Return [X, Y] of the center of cell containing provided text 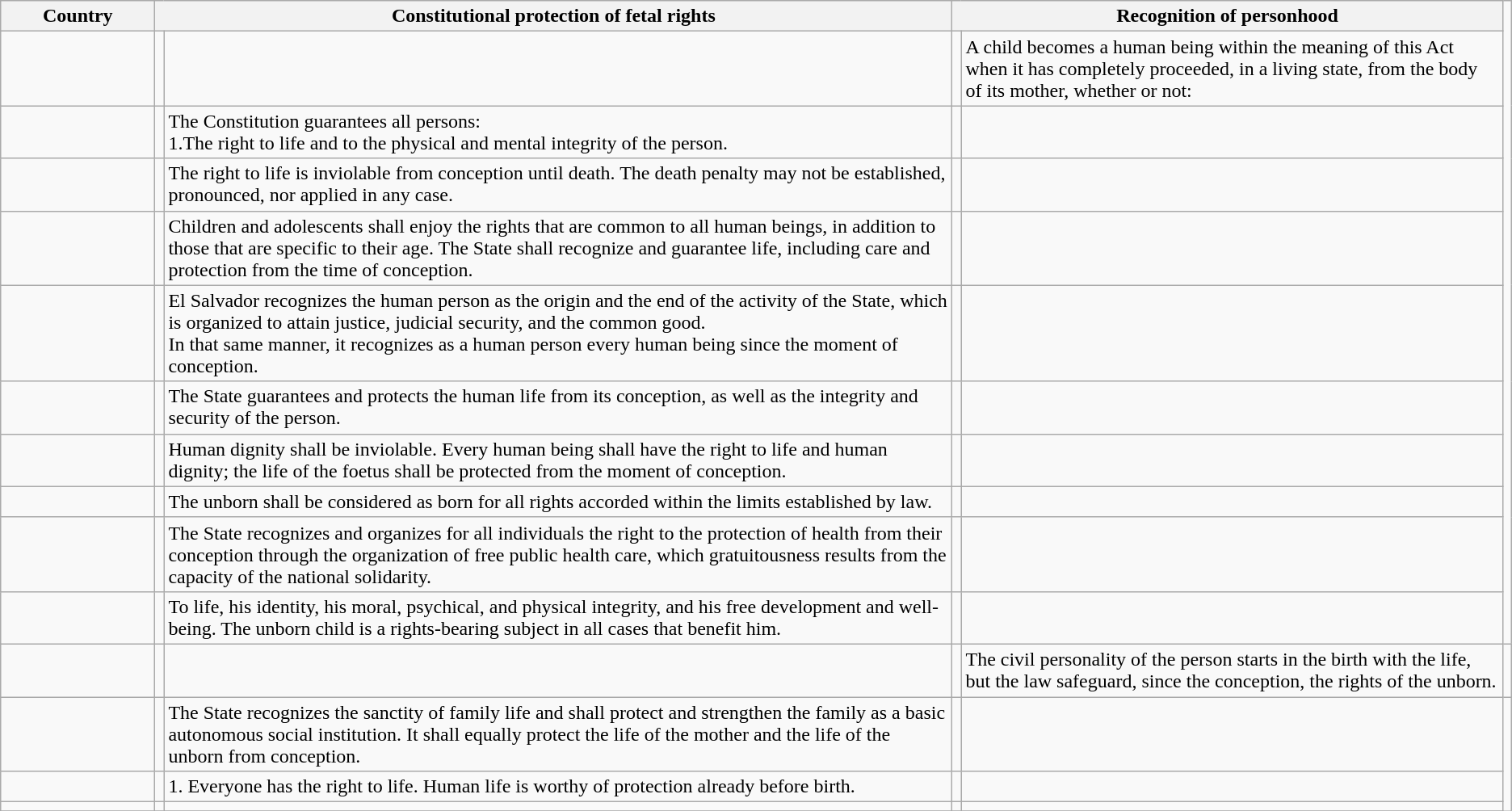
1. Everyone has the right to life. Human life is worthy of protection already before birth. [558, 787]
Country [78, 16]
The State guarantees and protects the human life from its conception, as well as the integrity and security of the person. [558, 407]
The unborn shall be considered as born for all rights accorded within the limits established by law. [558, 502]
The Constitution guarantees all persons:1.The right to life and to the physical and mental integrity of the person. [558, 132]
Recognition of personhood [1228, 16]
The civil personality of the person starts in the birth with the life, but the law safeguard, since the conception, the rights of the unborn. [1232, 670]
Constitutional protection of fetal rights [554, 16]
The right to life is inviolable from conception until death. The death penalty may not be established, pronounced, nor applied in any case. [558, 184]
